Find where the given text appears and provide that cell's center as (X, Y) coordinate. 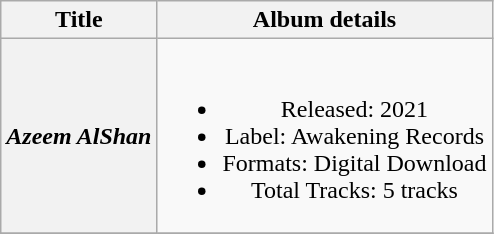
Azeem AlShan (79, 136)
Title (79, 20)
Released: 2021Label: Awakening RecordsFormats: Digital DownloadTotal Tracks: 5 tracks (324, 136)
Album details (324, 20)
